Output the [x, y] coordinate of the center of the cell containing the given text.  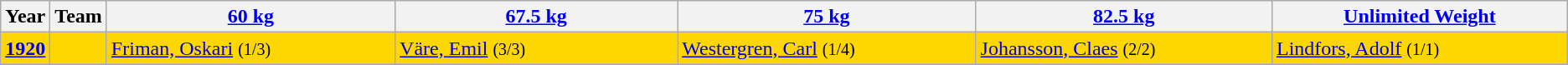
Year [25, 17]
Friman, Oskari (1/3) [250, 48]
Johansson, Claes (2/2) [1124, 48]
60 kg [250, 17]
Väre, Emil (3/3) [536, 48]
Unlimited Weight [1419, 17]
67.5 kg [536, 17]
Westergren, Carl (1/4) [827, 48]
82.5 kg [1124, 17]
Lindfors, Adolf (1/1) [1419, 48]
Team [79, 17]
75 kg [827, 17]
1920 [25, 48]
